Search for the cell housing the specified text and yield its (X, Y) center coordinate. 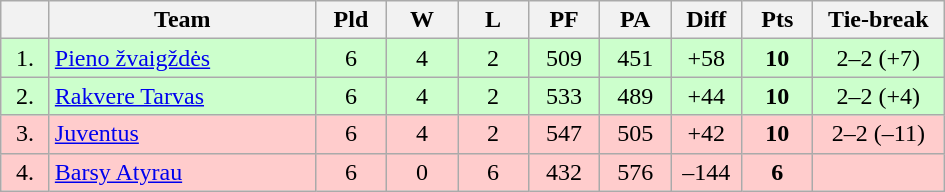
Diff (706, 20)
3. (26, 134)
Pts (778, 20)
2. (26, 96)
Team (182, 20)
2–2 (+7) (878, 58)
W (422, 20)
4. (26, 172)
451 (636, 58)
Juventus (182, 134)
576 (636, 172)
0 (422, 172)
Barsy Atyrau (182, 172)
547 (564, 134)
+42 (706, 134)
2–2 (+4) (878, 96)
Pld (350, 20)
505 (636, 134)
L (494, 20)
–144 (706, 172)
489 (636, 96)
1. (26, 58)
Tie-break (878, 20)
Rakvere Tarvas (182, 96)
533 (564, 96)
+58 (706, 58)
432 (564, 172)
PA (636, 20)
PF (564, 20)
2–2 (–11) (878, 134)
+44 (706, 96)
509 (564, 58)
Pieno žvaigždės (182, 58)
